Capture the cell that displays the provided text and extract its [X, Y] central coordinate. 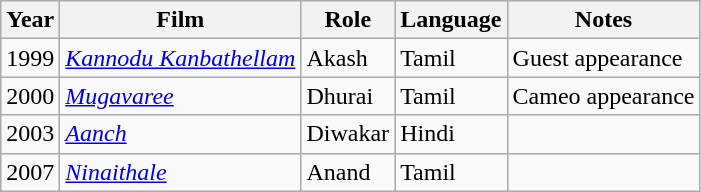
2007 [30, 172]
Cameo appearance [604, 96]
2000 [30, 96]
Language [451, 20]
Year [30, 20]
1999 [30, 58]
Kannodu Kanbathellam [180, 58]
Anand [348, 172]
Diwakar [348, 134]
Notes [604, 20]
Dhurai [348, 96]
Mugavaree [180, 96]
Film [180, 20]
2003 [30, 134]
Aanch [180, 134]
Guest appearance [604, 58]
Hindi [451, 134]
Ninaithale [180, 172]
Role [348, 20]
Akash [348, 58]
